Locate the cell with the specified text and output its [x, y] center coordinate. 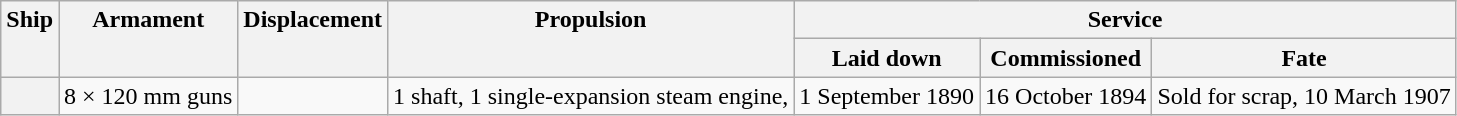
1 September 1890 [887, 96]
16 October 1894 [1066, 96]
1 shaft, 1 single-expansion steam engine, [591, 96]
Armament [148, 39]
Service [1125, 20]
Laid down [887, 58]
Sold for scrap, 10 March 1907 [1304, 96]
Fate [1304, 58]
Ship [30, 39]
8 × 120 mm guns [148, 96]
Propulsion [591, 39]
Commissioned [1066, 58]
Displacement [313, 39]
